Search for the cell housing the specified text and yield its (X, Y) center coordinate. 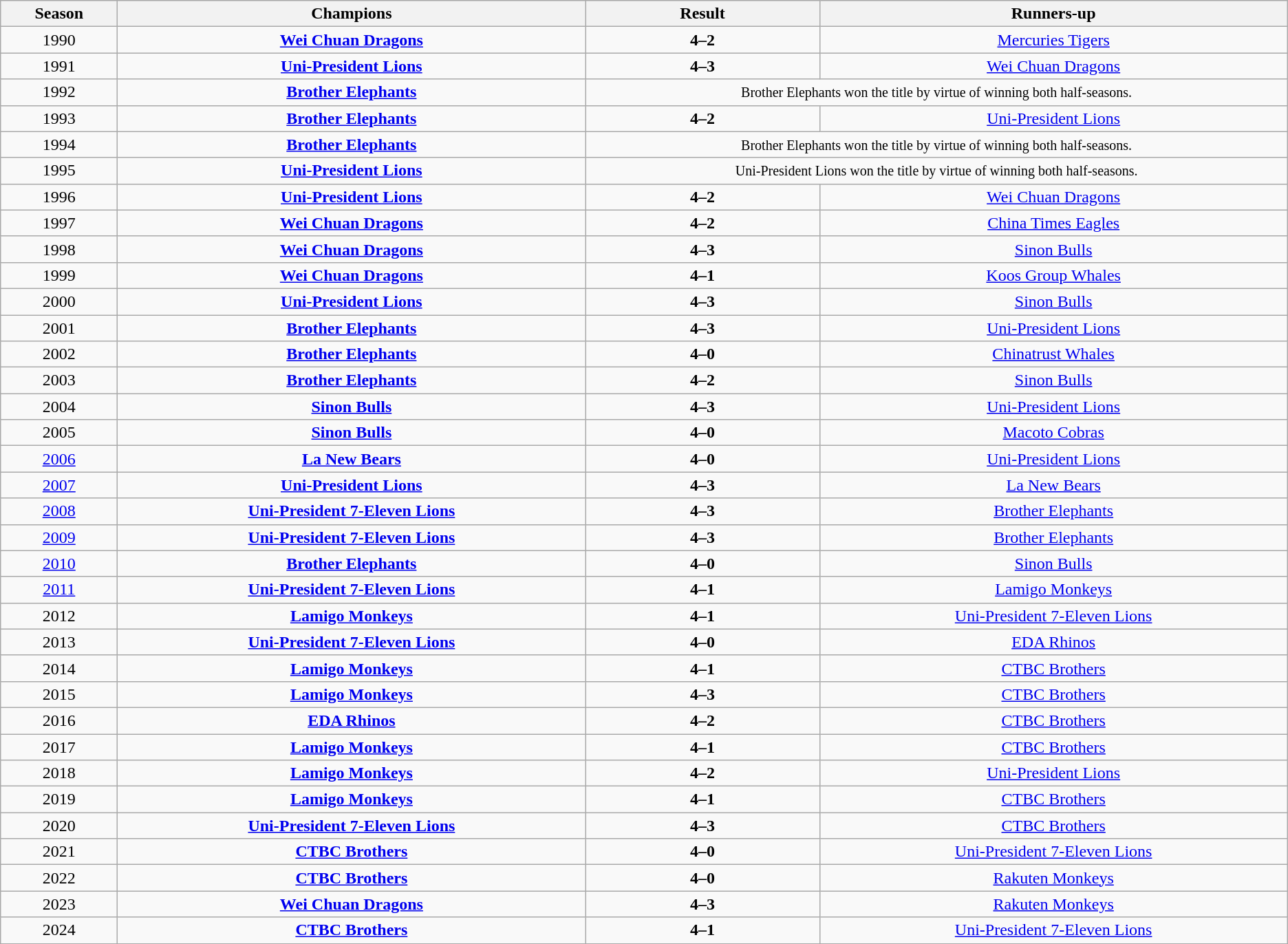
2017 (59, 747)
Runners-up (1053, 14)
2021 (59, 852)
1992 (59, 92)
2011 (59, 590)
2001 (59, 328)
2003 (59, 380)
2010 (59, 564)
2000 (59, 301)
2015 (59, 694)
China Times Eagles (1053, 223)
1996 (59, 197)
2018 (59, 773)
2012 (59, 616)
1999 (59, 275)
2016 (59, 720)
Chinatrust Whales (1053, 354)
2013 (59, 642)
Result (702, 14)
1993 (59, 118)
2004 (59, 407)
2024 (59, 930)
2006 (59, 459)
1995 (59, 171)
1991 (59, 66)
Champions (352, 14)
1994 (59, 144)
1997 (59, 223)
Season (59, 14)
Mercuries Tigers (1053, 40)
1998 (59, 249)
2005 (59, 433)
2009 (59, 537)
2014 (59, 668)
Macoto Cobras (1053, 433)
Koos Group Whales (1053, 275)
2020 (59, 826)
2007 (59, 485)
2023 (59, 904)
2008 (59, 511)
Uni-President Lions won the title by virtue of winning both half-seasons. (936, 171)
1990 (59, 40)
2019 (59, 800)
2002 (59, 354)
2022 (59, 878)
